Capture the cell that displays the provided text and extract its (X, Y) central coordinate. 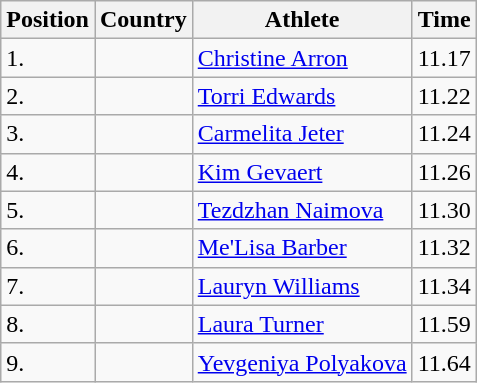
Torri Edwards (302, 96)
Christine Arron (302, 58)
1. (48, 58)
11.64 (444, 362)
11.24 (444, 134)
Lauryn Williams (302, 286)
11.26 (444, 172)
Carmelita Jeter (302, 134)
9. (48, 362)
Athlete (302, 20)
7. (48, 286)
11.59 (444, 324)
6. (48, 248)
3. (48, 134)
11.22 (444, 96)
11.30 (444, 210)
Me'Lisa Barber (302, 248)
4. (48, 172)
8. (48, 324)
5. (48, 210)
Kim Gevaert (302, 172)
2. (48, 96)
11.17 (444, 58)
Position (48, 20)
11.32 (444, 248)
Yevgeniya Polyakova (302, 362)
Laura Turner (302, 324)
Time (444, 20)
Country (143, 20)
11.34 (444, 286)
Tezdzhan Naimova (302, 210)
